Pinpoint the cell where the given text exists, returning its (X, Y) midpoint coordinate. 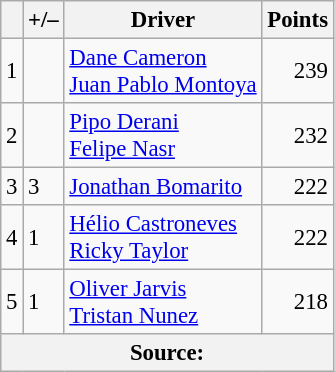
Source: (168, 353)
4 (12, 238)
232 (298, 136)
239 (298, 72)
+/– (44, 20)
Driver (163, 20)
Points (298, 20)
218 (298, 302)
5 (12, 302)
Oliver Jarvis Tristan Nunez (163, 302)
Jonathan Bomarito (163, 187)
2 (12, 136)
Pipo Derani Felipe Nasr (163, 136)
Dane Cameron Juan Pablo Montoya (163, 72)
Hélio Castroneves Ricky Taylor (163, 238)
